Return (X, Y) of the center of cell containing provided text 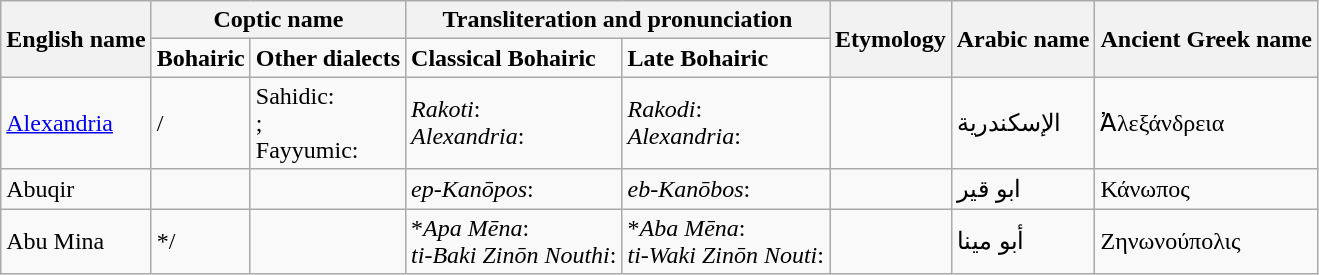
Abu Mina (76, 240)
Ancient Greek name (1206, 39)
Alexandria (76, 123)
Rakodi: Alexandria: (726, 123)
English name (76, 39)
Ἀλεξάνδρεια (1206, 123)
Etymology (891, 39)
Classical Bohairic (514, 58)
الإسكندرية (1023, 123)
Bohairic (200, 58)
Transliteration and pronunciation (618, 20)
ابو قير (1023, 189)
Coptic name (278, 20)
Ζηνωνούπολις (1206, 240)
Late Bohairic (726, 58)
Rakoti: Alexandria: (514, 123)
Sahidic: ;Fayyumic: (328, 123)
*/ (200, 240)
Κάνωπος (1206, 189)
*Apa Mēna: ti-Baki Zinōn Nouthi: (514, 240)
Arabic name (1023, 39)
eb-Kanōbos: (726, 189)
/ (200, 123)
*Aba Mēna: ti-Waki Zinōn Nouti: (726, 240)
Abuqir (76, 189)
Other dialects (328, 58)
أبو مينا (1023, 240)
ep-Kanōpos: (514, 189)
